Scan for the cell matching the given text and deliver its [x, y] coordinate at center. 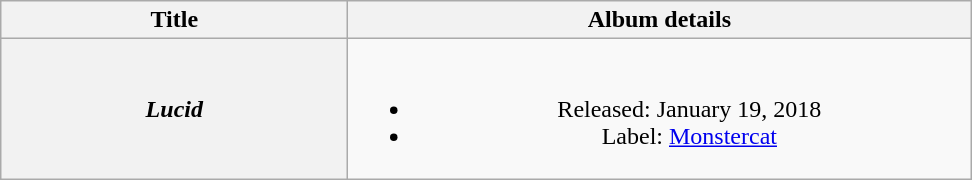
Released: January 19, 2018Label: Monstercat [660, 109]
Lucid [174, 109]
Title [174, 20]
Album details [660, 20]
